Output the [x, y] coordinate of the center of the cell containing the given text.  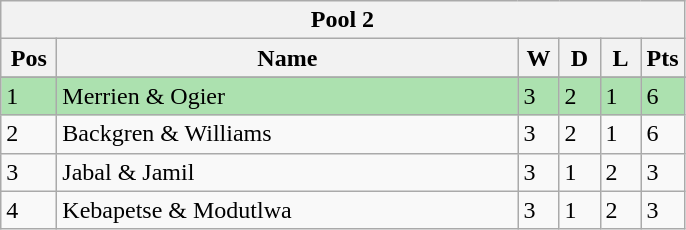
Kebapetse & Modutlwa [288, 210]
W [538, 58]
Pool 2 [342, 20]
L [620, 58]
Pos [29, 58]
Merrien & Ogier [288, 96]
D [580, 58]
4 [29, 210]
Name [288, 58]
Jabal & Jamil [288, 172]
Pts [662, 58]
Backgren & Williams [288, 134]
